Output the (x, y) coordinate of the center of the cell containing the given text.  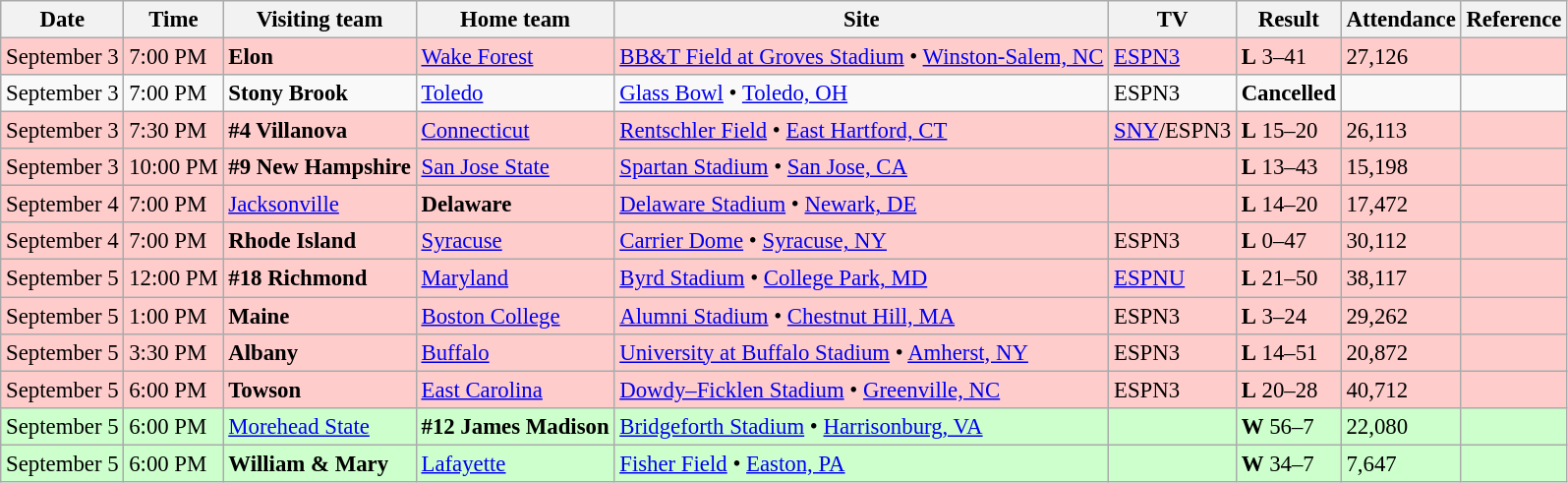
#12 James Madison (515, 426)
W 56–7 (1288, 426)
Attendance (1401, 20)
29,262 (1401, 316)
Morehead State (319, 426)
Result (1288, 20)
38,117 (1401, 278)
L 20–28 (1288, 390)
Maine (319, 316)
San Jose State (515, 167)
40,712 (1401, 390)
Wake Forest (515, 57)
William & Mary (319, 463)
Visiting team (319, 20)
Maryland (515, 278)
Syracuse (515, 241)
Dowdy–Ficklen Stadium • Greenville, NC (861, 390)
Buffalo (515, 352)
Date (63, 20)
Carrier Dome • Syracuse, NY (861, 241)
Rhode Island (319, 241)
Jacksonville (319, 205)
Alumni Stadium • Chestnut Hill, MA (861, 316)
#4 Villanova (319, 131)
Site (861, 20)
Toledo (515, 93)
7,647 (1401, 463)
L 21–50 (1288, 278)
1:00 PM (173, 316)
L 13–43 (1288, 167)
Delaware (515, 205)
SNY/ESPN3 (1173, 131)
26,113 (1401, 131)
TV (1173, 20)
17,472 (1401, 205)
12:00 PM (173, 278)
7:30 PM (173, 131)
L 3–41 (1288, 57)
Connecticut (515, 131)
L 14–20 (1288, 205)
Rentschler Field • East Hartford, CT (861, 131)
Cancelled (1288, 93)
Home team (515, 20)
Fisher Field • Easton, PA (861, 463)
L 14–51 (1288, 352)
Delaware Stadium • Newark, DE (861, 205)
University at Buffalo Stadium • Amherst, NY (861, 352)
Byrd Stadium • College Park, MD (861, 278)
East Carolina (515, 390)
Albany (319, 352)
Time (173, 20)
W 34–7 (1288, 463)
Elon (319, 57)
L 3–24 (1288, 316)
15,198 (1401, 167)
L 0–47 (1288, 241)
#9 New Hampshire (319, 167)
L 15–20 (1288, 131)
22,080 (1401, 426)
Boston College (515, 316)
Bridgeforth Stadium • Harrisonburg, VA (861, 426)
Lafayette (515, 463)
27,126 (1401, 57)
Towson (319, 390)
3:30 PM (173, 352)
Glass Bowl • Toledo, OH (861, 93)
Reference (1514, 20)
#18 Richmond (319, 278)
10:00 PM (173, 167)
30,112 (1401, 241)
Stony Brook (319, 93)
BB&T Field at Groves Stadium • Winston-Salem, NC (861, 57)
Spartan Stadium • San Jose, CA (861, 167)
20,872 (1401, 352)
ESPNU (1173, 278)
